Return [X, Y] of the center of cell containing provided text 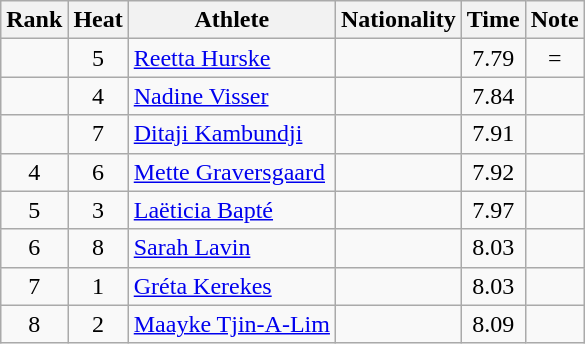
Note [554, 20]
3 [98, 210]
Reetta Hurske [232, 58]
Time [493, 20]
7.92 [493, 172]
Ditaji Kambundji [232, 134]
7.97 [493, 210]
1 [98, 286]
Gréta Kerekes [232, 286]
Sarah Lavin [232, 248]
7.84 [493, 96]
Laëticia Bapté [232, 210]
Athlete [232, 20]
= [554, 58]
8.09 [493, 324]
7.79 [493, 58]
Mette Graversgaard [232, 172]
Rank [34, 20]
Maayke Tjin-A-Lim [232, 324]
7.91 [493, 134]
Nationality [398, 20]
2 [98, 324]
Heat [98, 20]
Nadine Visser [232, 96]
